Output the [x, y] coordinate of the center of the cell containing the given text.  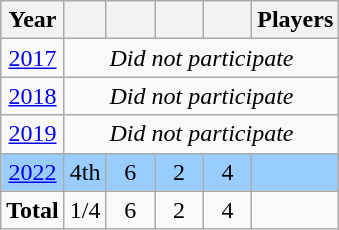
2018 [33, 96]
Players [296, 20]
Total [33, 210]
2017 [33, 58]
4th [85, 172]
2022 [33, 172]
1/4 [85, 210]
2019 [33, 134]
Year [33, 20]
